Return the (X, Y) coordinate for the center point of the cell that contains the specified text.  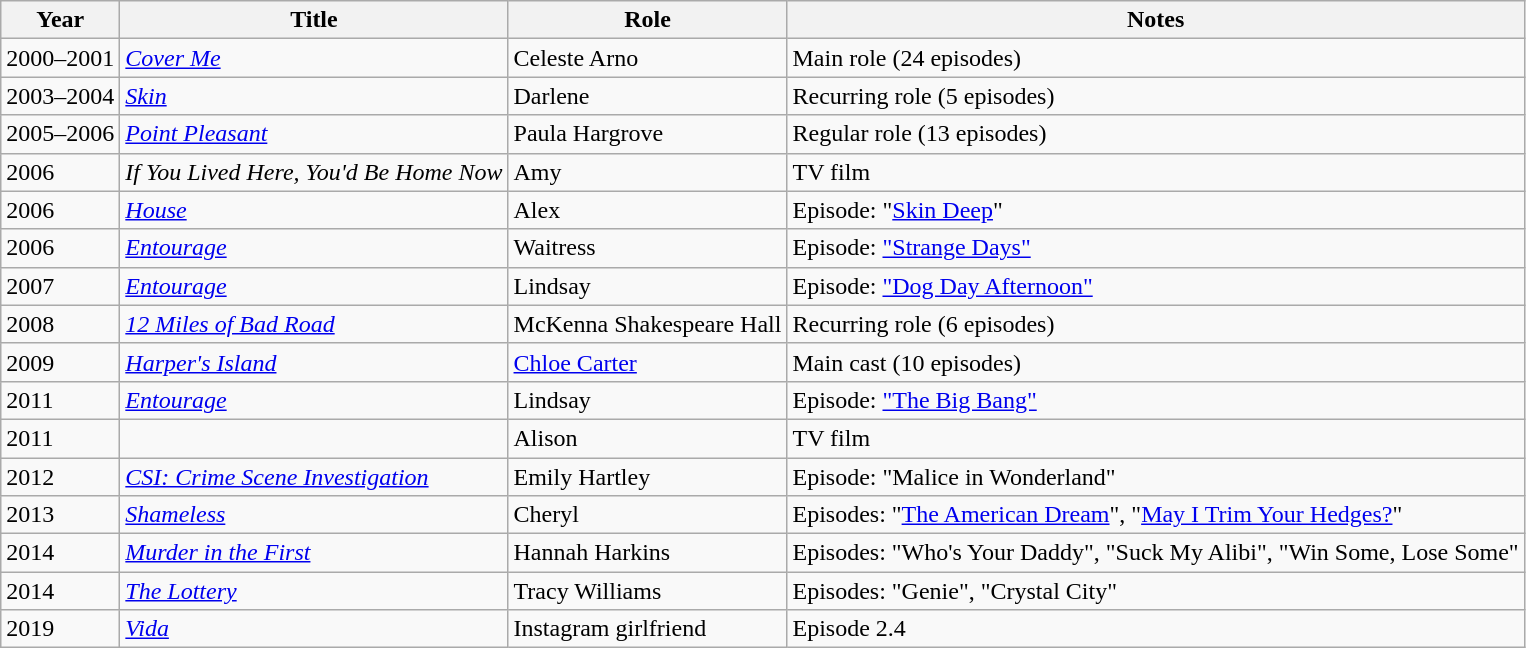
Chloe Carter (648, 362)
Cover Me (314, 58)
House (314, 210)
Instagram girlfriend (648, 629)
Regular role (13 episodes) (1156, 134)
2005–2006 (60, 134)
Episode: "Strange Days" (1156, 248)
Episode: "The Big Bang" (1156, 400)
Episode: "Malice in Wonderland" (1156, 477)
Amy (648, 172)
The Lottery (314, 591)
2019 (60, 629)
Alex (648, 210)
Episodes: "The American Dream", "May I Trim Your Hedges?" (1156, 515)
Main role (24 episodes) (1156, 58)
Harper's Island (314, 362)
Alison (648, 438)
Point Pleasant (314, 134)
McKenna Shakespeare Hall (648, 324)
2008 (60, 324)
Title (314, 20)
Episode: "Dog Day Afternoon" (1156, 286)
Episodes: "Who's Your Daddy", "Suck My Alibi", "Win Some, Lose Some" (1156, 553)
12 Miles of Bad Road (314, 324)
Recurring role (6 episodes) (1156, 324)
2009 (60, 362)
Episode: "Skin Deep" (1156, 210)
Tracy Williams (648, 591)
Skin (314, 96)
CSI: Crime Scene Investigation (314, 477)
If You Lived Here, You'd Be Home Now (314, 172)
2013 (60, 515)
Shameless (314, 515)
Celeste Arno (648, 58)
2000–2001 (60, 58)
Emily Hartley (648, 477)
Paula Hargrove (648, 134)
Cheryl (648, 515)
Waitress (648, 248)
Vida (314, 629)
Year (60, 20)
Notes (1156, 20)
Recurring role (5 episodes) (1156, 96)
Darlene (648, 96)
2003–2004 (60, 96)
Role (648, 20)
Episodes: "Genie", "Crystal City" (1156, 591)
Main cast (10 episodes) (1156, 362)
Murder in the First (314, 553)
2012 (60, 477)
2007 (60, 286)
Hannah Harkins (648, 553)
Episode 2.4 (1156, 629)
